Pinpoint the cell where the given text exists, returning its (X, Y) midpoint coordinate. 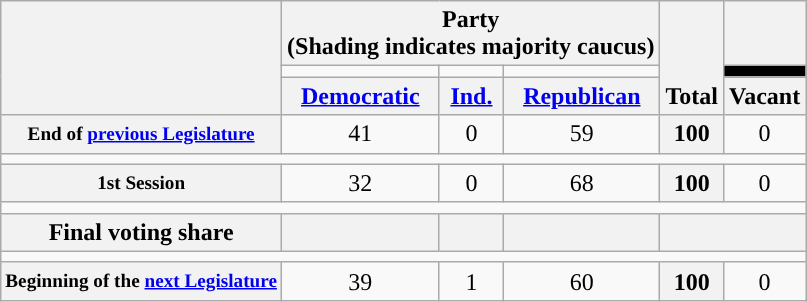
68 (582, 183)
Democratic (361, 96)
End of previous Legislature (142, 134)
Ind. (472, 96)
32 (361, 183)
Total (692, 58)
Party (Shading indicates majority caucus) (471, 34)
59 (582, 134)
1 (472, 281)
39 (361, 281)
Final voting share (142, 232)
Beginning of the next Legislature (142, 281)
41 (361, 134)
1st Session (142, 183)
60 (582, 281)
Vacant (764, 96)
Republican (582, 96)
